Search for the cell housing the specified text and yield its [x, y] center coordinate. 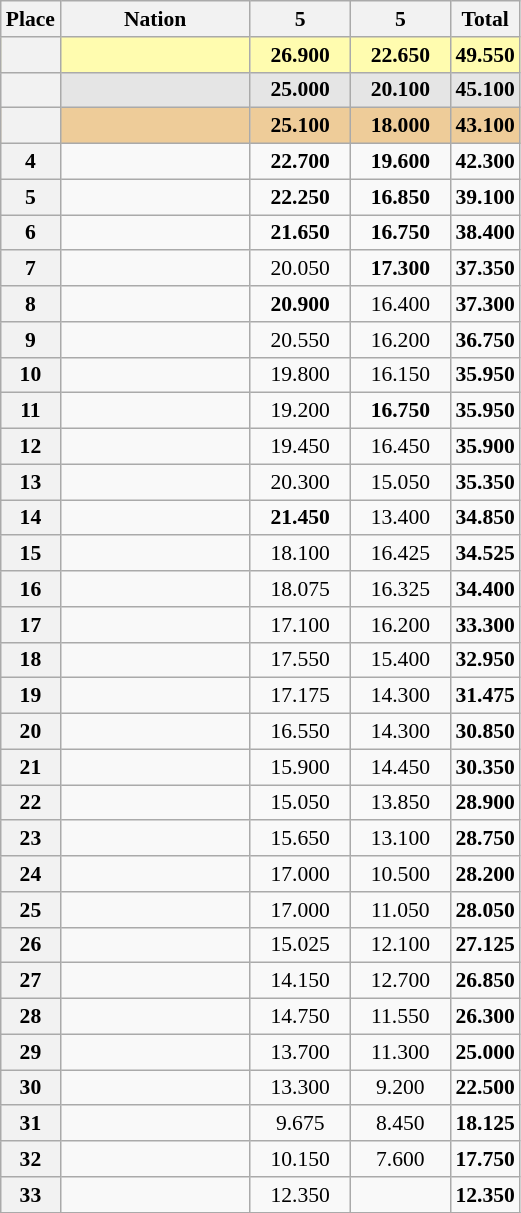
32 [30, 1159]
49.550 [484, 55]
19.450 [300, 447]
14 [30, 518]
26 [30, 945]
28.050 [484, 910]
33.300 [484, 625]
28.750 [484, 839]
16.850 [400, 197]
26.850 [484, 981]
25.100 [300, 126]
28 [30, 1017]
16.450 [400, 447]
16.325 [400, 589]
22.650 [400, 55]
20.050 [300, 269]
17.750 [484, 1159]
11.550 [400, 1017]
21.650 [300, 233]
11.050 [400, 910]
21 [30, 767]
15.400 [400, 660]
11.300 [400, 1052]
Nation [155, 19]
10.500 [400, 874]
36.750 [484, 340]
21.450 [300, 518]
18.000 [400, 126]
16.150 [400, 375]
19.200 [300, 411]
29 [30, 1052]
13.400 [400, 518]
28.200 [484, 874]
23 [30, 839]
20.900 [300, 304]
22.700 [300, 162]
15.025 [300, 945]
27 [30, 981]
37.350 [484, 269]
22 [30, 803]
26.300 [484, 1017]
17.300 [400, 269]
35.900 [484, 447]
Total [484, 19]
Place [30, 19]
10 [30, 375]
31 [30, 1124]
13.100 [400, 839]
22.500 [484, 1088]
13 [30, 482]
15.650 [300, 839]
24 [30, 874]
34.850 [484, 518]
20.300 [300, 482]
30.350 [484, 767]
16.425 [400, 554]
30 [30, 1088]
18 [30, 660]
35.350 [484, 482]
18.125 [484, 1124]
7 [30, 269]
14.450 [400, 767]
32.950 [484, 660]
6 [30, 233]
43.100 [484, 126]
42.300 [484, 162]
14.750 [300, 1017]
16 [30, 589]
28.900 [484, 803]
33 [30, 1195]
34.525 [484, 554]
16.400 [400, 304]
34.400 [484, 589]
9.675 [300, 1124]
27.125 [484, 945]
9 [30, 340]
12 [30, 447]
15.900 [300, 767]
17 [30, 625]
10.150 [300, 1159]
7.600 [400, 1159]
22.250 [300, 197]
31.475 [484, 696]
25 [30, 910]
14.150 [300, 981]
8.450 [400, 1124]
8 [30, 304]
17.175 [300, 696]
18.100 [300, 554]
38.400 [484, 233]
15 [30, 554]
39.100 [484, 197]
13.850 [400, 803]
17.100 [300, 625]
12.700 [400, 981]
9.200 [400, 1088]
16.550 [300, 732]
19.600 [400, 162]
12.100 [400, 945]
18.075 [300, 589]
20.100 [400, 90]
13.700 [300, 1052]
4 [30, 162]
13.300 [300, 1088]
30.850 [484, 732]
19.800 [300, 375]
11 [30, 411]
17.550 [300, 660]
20 [30, 732]
45.100 [484, 90]
19 [30, 696]
37.300 [484, 304]
26.900 [300, 55]
20.550 [300, 340]
